Provide the (X, Y) coordinate of the cell's center where the given text is located.  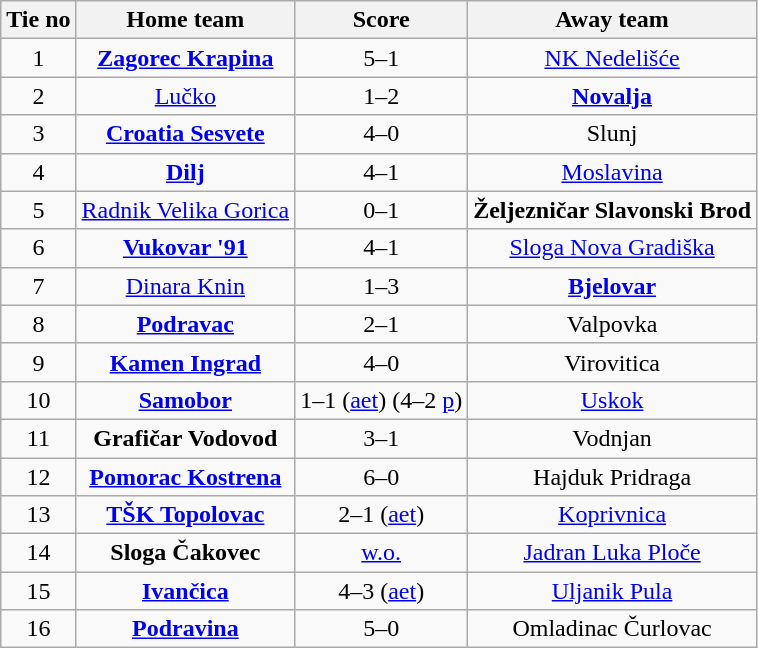
1 (38, 58)
12 (38, 477)
Podravina (186, 629)
Omladinac Čurlovac (612, 629)
Dinara Knin (186, 286)
Samobor (186, 400)
6–0 (382, 477)
Sloga Nova Gradiška (612, 248)
3–1 (382, 438)
Slunj (612, 134)
Vukovar '91 (186, 248)
Ivančica (186, 591)
15 (38, 591)
TŠK Topolovac (186, 515)
Tie no (38, 20)
Score (382, 20)
Dilj (186, 172)
Home team (186, 20)
Podravac (186, 324)
4–3 (aet) (382, 591)
Valpovka (612, 324)
5–0 (382, 629)
Jadran Luka Ploče (612, 553)
0–1 (382, 210)
Grafičar Vodovod (186, 438)
Novalja (612, 96)
Zagorec Krapina (186, 58)
Radnik Velika Gorica (186, 210)
w.o. (382, 553)
2–1 (aet) (382, 515)
14 (38, 553)
Lučko (186, 96)
Željezničar Slavonski Brod (612, 210)
Croatia Sesvete (186, 134)
Virovitica (612, 362)
13 (38, 515)
1–2 (382, 96)
4 (38, 172)
1–3 (382, 286)
NK Nedelišće (612, 58)
2–1 (382, 324)
Vodnjan (612, 438)
Uskok (612, 400)
Hajduk Pridraga (612, 477)
Sloga Čakovec (186, 553)
Pomorac Kostrena (186, 477)
Bjelovar (612, 286)
Away team (612, 20)
11 (38, 438)
Uljanik Pula (612, 591)
Moslavina (612, 172)
10 (38, 400)
16 (38, 629)
8 (38, 324)
3 (38, 134)
5–1 (382, 58)
Koprivnica (612, 515)
6 (38, 248)
1–1 (aet) (4–2 p) (382, 400)
Kamen Ingrad (186, 362)
7 (38, 286)
5 (38, 210)
9 (38, 362)
2 (38, 96)
